Detect which cell encompasses the target text, then output its (x, y) center coordinate. 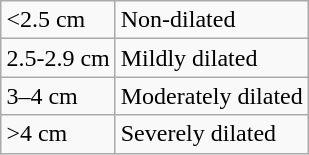
3–4 cm (58, 96)
Non-dilated (212, 20)
Severely dilated (212, 134)
Mildly dilated (212, 58)
<2.5 cm (58, 20)
Moderately dilated (212, 96)
>4 cm (58, 134)
2.5-2.9 cm (58, 58)
